Output the [X, Y] coordinate of the center of the cell containing the given text.  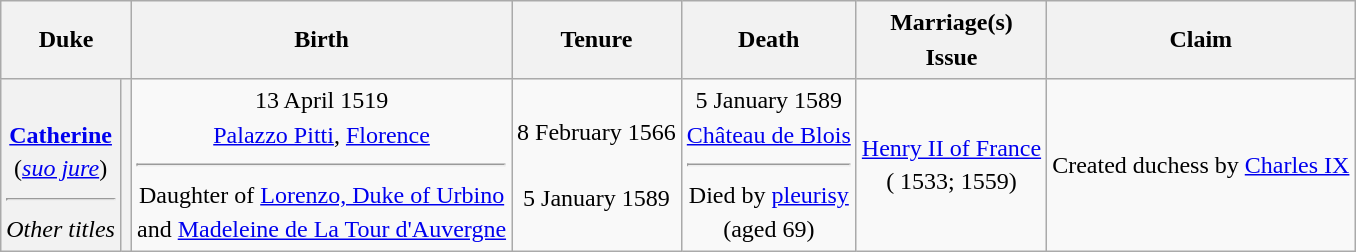
Duke [66, 40]
Marriage(s)Issue [951, 40]
Created duchess by Charles IX [1201, 165]
13 April 1519Palazzo Pitti, FlorenceDaughter of Lorenzo, Duke of Urbinoand Madeleine de La Tour d'Auvergne [322, 165]
8 February 15665 January 1589 [597, 165]
5 January 1589Château de BloisDied by pleurisy(aged 69) [768, 165]
Tenure [597, 40]
Henry II of France( 1533; 1559) [951, 165]
Birth [322, 40]
Catherine(suo jure)Other titles [61, 165]
Death [768, 40]
Claim [1201, 40]
